Search for the cell housing the specified text and yield its [x, y] center coordinate. 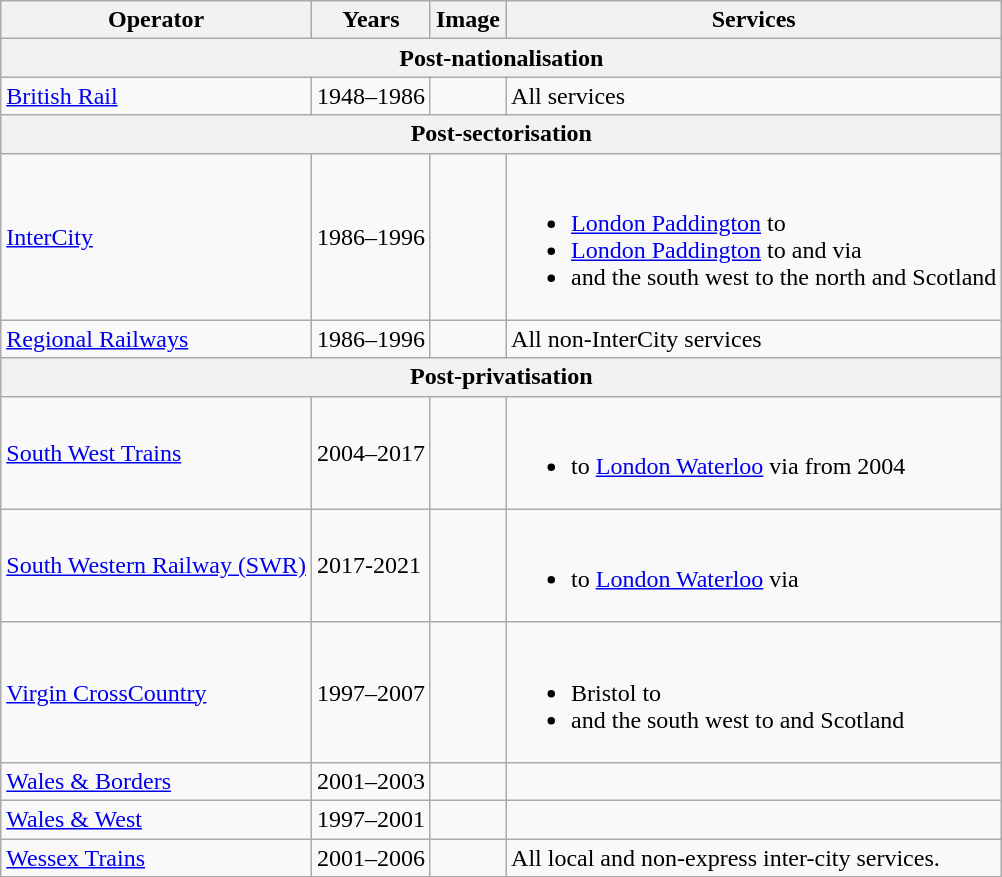
to London Waterloo via from 2004 [754, 452]
Services [754, 20]
2017-2021 [370, 566]
Post-nationalisation [502, 58]
All services [754, 96]
Post-sectorisation [502, 134]
Post-privatisation [502, 377]
Wales & Borders [156, 781]
Regional Railways [156, 339]
1948–1986 [370, 96]
2001–2006 [370, 857]
2001–2003 [370, 781]
Years [370, 20]
London Paddington to London Paddington to and via and the south west to the north and Scotland [754, 236]
Image [468, 20]
Operator [156, 20]
to London Waterloo via [754, 566]
InterCity [156, 236]
Virgin CrossCountry [156, 692]
1997–2007 [370, 692]
South Western Railway (SWR) [156, 566]
2004–2017 [370, 452]
1997–2001 [370, 819]
British Rail [156, 96]
Wessex Trains [156, 857]
Bristol to and the south west to and Scotland [754, 692]
All non-InterCity services [754, 339]
Wales & West [156, 819]
South West Trains [156, 452]
All local and non-express inter-city services. [754, 857]
